For the text-containing cell, return its midpoint in (x, y) coordinate format. 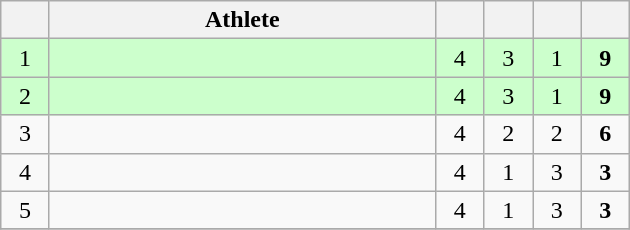
6 (606, 134)
Athlete (242, 20)
5 (26, 210)
